Determine the (X, Y) coordinate at the center of the cell enclosing the given text.  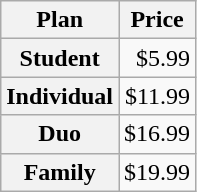
$19.99 (158, 172)
Student (60, 58)
Price (158, 20)
Duo (60, 134)
Individual (60, 96)
$16.99 (158, 134)
$5.99 (158, 58)
Family (60, 172)
$11.99 (158, 96)
Plan (60, 20)
